Extract the [X, Y] coordinate from the center of the cell holding the provided text.  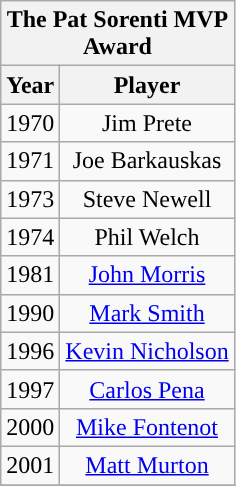
The Pat Sorenti MVP Award [118, 34]
John Morris [147, 275]
Jim Prete [147, 123]
Steve Newell [147, 199]
Carlos Pena [147, 389]
Player [147, 85]
Joe Barkauskas [147, 161]
Mark Smith [147, 313]
1997 [30, 389]
2001 [30, 465]
1990 [30, 313]
Mike Fontenot [147, 427]
2000 [30, 427]
1971 [30, 161]
1996 [30, 351]
Year [30, 85]
1970 [30, 123]
1973 [30, 199]
Matt Murton [147, 465]
Kevin Nicholson [147, 351]
1974 [30, 237]
Phil Welch [147, 237]
1981 [30, 275]
